Output the (X, Y) coordinate of the center of the cell containing the given text.  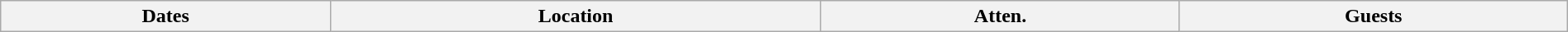
Atten. (1001, 16)
Guests (1373, 16)
Dates (165, 16)
Location (576, 16)
